Pinpoint the cell where the given text exists, returning its (X, Y) midpoint coordinate. 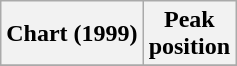
Chart (1999) (72, 34)
Peakposition (189, 34)
